Pinpoint the cell where the given text exists, returning its (x, y) midpoint coordinate. 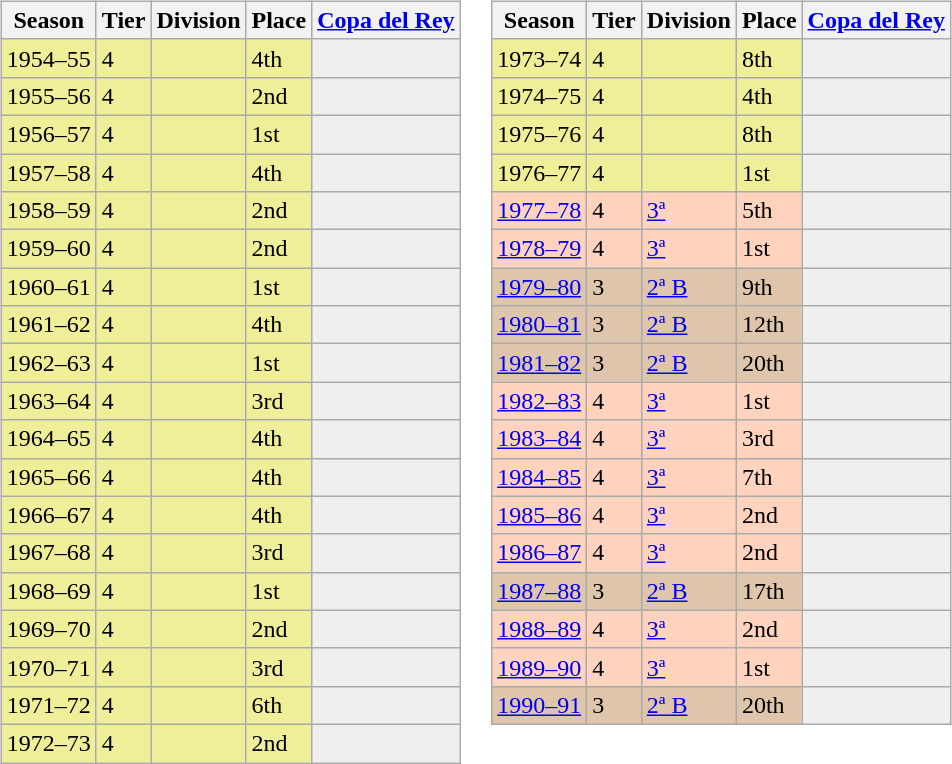
6th (279, 705)
1975–76 (540, 134)
1990–91 (540, 705)
1986–87 (540, 553)
1974–75 (540, 96)
1960–61 (48, 287)
1955–56 (48, 96)
1984–85 (540, 477)
1967–68 (48, 553)
5th (769, 211)
1988–89 (540, 629)
1961–62 (48, 325)
1981–82 (540, 363)
1983–84 (540, 439)
1973–74 (540, 58)
1958–59 (48, 211)
1968–69 (48, 591)
1957–58 (48, 173)
1985–86 (540, 515)
1971–72 (48, 705)
1954–55 (48, 58)
1979–80 (540, 287)
1964–65 (48, 439)
1965–66 (48, 477)
1982–83 (540, 401)
1956–57 (48, 134)
1959–60 (48, 249)
7th (769, 477)
1966–67 (48, 515)
1977–78 (540, 211)
1969–70 (48, 629)
1972–73 (48, 743)
1963–64 (48, 401)
1989–90 (540, 667)
1980–81 (540, 325)
12th (769, 325)
1978–79 (540, 249)
17th (769, 591)
1976–77 (540, 173)
1962–63 (48, 363)
1970–71 (48, 667)
9th (769, 287)
1987–88 (540, 591)
